Output the [x, y] coordinate of the center of the cell containing the given text.  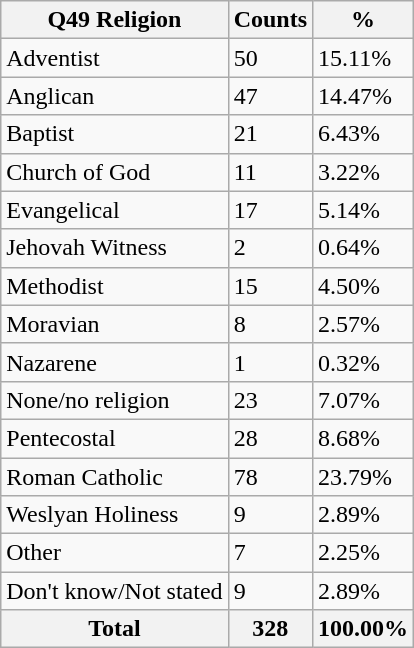
7.07% [364, 400]
21 [270, 134]
Counts [270, 20]
4.50% [364, 286]
2 [270, 248]
Nazarene [114, 362]
15 [270, 286]
328 [270, 629]
0.32% [364, 362]
7 [270, 553]
Moravian [114, 324]
Adventist [114, 58]
2.25% [364, 553]
% [364, 20]
2.57% [364, 324]
23.79% [364, 477]
8 [270, 324]
Q49 Religion [114, 20]
100.00% [364, 629]
47 [270, 96]
Roman Catholic [114, 477]
8.68% [364, 438]
None/no religion [114, 400]
Weslyan Holiness [114, 515]
11 [270, 172]
Church of God [114, 172]
1 [270, 362]
Anglican [114, 96]
23 [270, 400]
Methodist [114, 286]
Jehovah Witness [114, 248]
78 [270, 477]
Pentecostal [114, 438]
6.43% [364, 134]
Baptist [114, 134]
Other [114, 553]
14.47% [364, 96]
15.11% [364, 58]
Evangelical [114, 210]
Total [114, 629]
5.14% [364, 210]
Don't know/Not stated [114, 591]
50 [270, 58]
17 [270, 210]
28 [270, 438]
3.22% [364, 172]
0.64% [364, 248]
